Identify which cell holds the provided text, then report its (x, y) central coordinate. 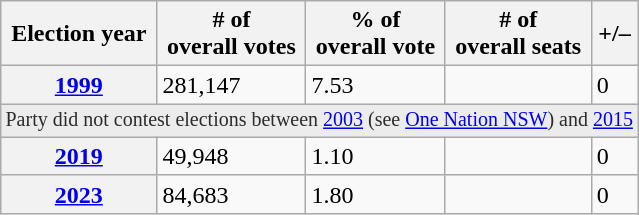
+/– (614, 34)
# ofoverall votes (232, 34)
1.80 (376, 194)
2019 (79, 156)
1999 (79, 85)
1.10 (376, 156)
2023 (79, 194)
49,948 (232, 156)
Election year (79, 34)
84,683 (232, 194)
281,147 (232, 85)
Party did not contest elections between 2003 (see One Nation NSW) and 2015 (320, 120)
% ofoverall vote (376, 34)
# ofoverall seats (518, 34)
7.53 (376, 85)
